Extract the (x, y) coordinate from the center of the cell holding the provided text.  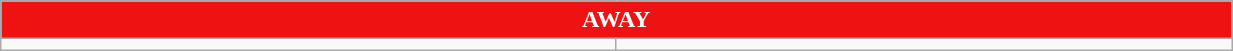
AWAY (616, 20)
